Return the (X, Y) coordinate for the center point of the cell that contains the specified text.  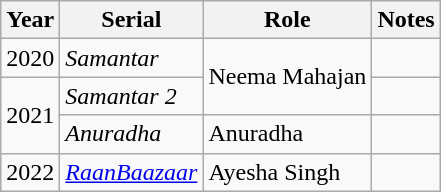
2022 (30, 172)
Samantar 2 (132, 96)
Role (288, 20)
Serial (132, 20)
Year (30, 20)
Ayesha Singh (288, 172)
RaanBaazaar (132, 172)
2020 (30, 58)
Notes (406, 20)
Samantar (132, 58)
Neema Mahajan (288, 77)
2021 (30, 115)
